Pinpoint the cell where the given text exists, returning its [x, y] midpoint coordinate. 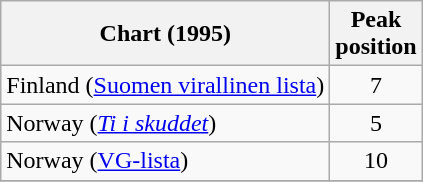
Chart (1995) [166, 34]
Finland (Suomen virallinen lista) [166, 85]
5 [376, 123]
Peakposition [376, 34]
10 [376, 161]
7 [376, 85]
Norway (Ti i skuddet) [166, 123]
Norway (VG-lista) [166, 161]
